Provide the [x, y] coordinate of the cell's center where the given text is located.  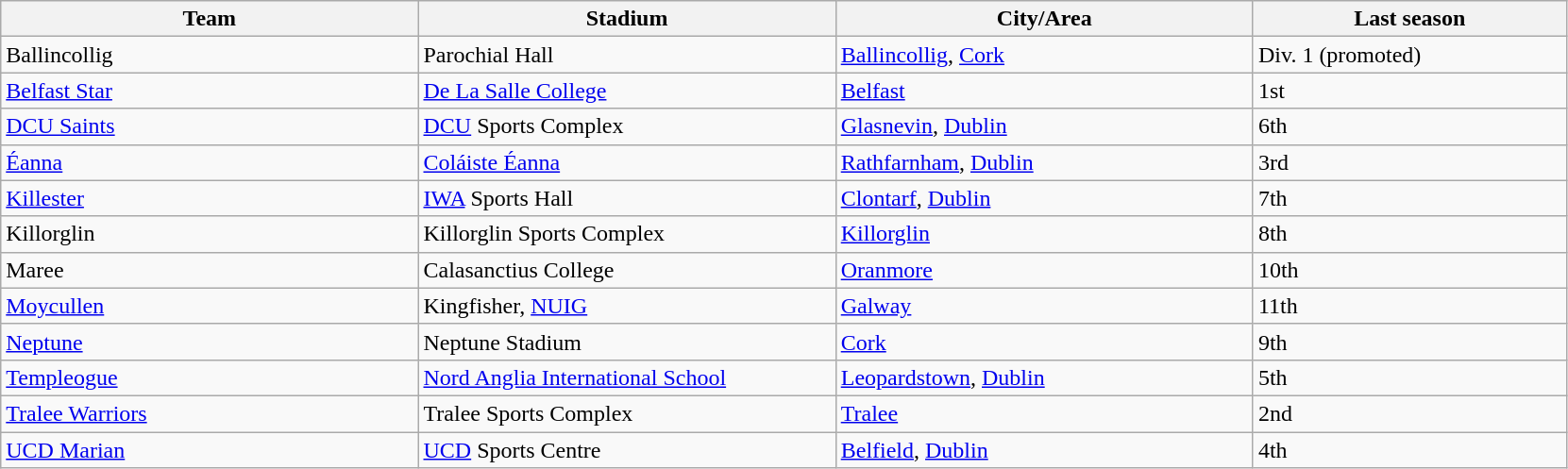
Belfast [1044, 91]
Ballincollig [210, 55]
IWA Sports Hall [627, 198]
Belfast Star [210, 91]
10th [1409, 270]
UCD Marian [210, 450]
Stadium [627, 19]
Neptune Stadium [627, 342]
DCU Sports Complex [627, 126]
4th [1409, 450]
Templeogue [210, 377]
UCD Sports Centre [627, 450]
Parochial Hall [627, 55]
Maree [210, 270]
De La Salle College [627, 91]
Ballincollig, Cork [1044, 55]
Rathfarnham, Dublin [1044, 162]
Leopardstown, Dublin [1044, 377]
Belfield, Dublin [1044, 450]
DCU Saints [210, 126]
Oranmore [1044, 270]
Cork [1044, 342]
Div. 1 (promoted) [1409, 55]
Killorglin Sports Complex [627, 234]
3rd [1409, 162]
9th [1409, 342]
Tralee [1044, 413]
City/Area [1044, 19]
Neptune [210, 342]
Glasnevin, Dublin [1044, 126]
Tralee Warriors [210, 413]
Killester [210, 198]
Nord Anglia International School [627, 377]
Galway [1044, 306]
1st [1409, 91]
Calasanctius College [627, 270]
Coláiste Éanna [627, 162]
Kingfisher, NUIG [627, 306]
11th [1409, 306]
5th [1409, 377]
Last season [1409, 19]
6th [1409, 126]
Clontarf, Dublin [1044, 198]
Moycullen [210, 306]
Team [210, 19]
Éanna [210, 162]
8th [1409, 234]
2nd [1409, 413]
Tralee Sports Complex [627, 413]
7th [1409, 198]
